Extract the [X, Y] coordinate from the center of the cell holding the provided text.  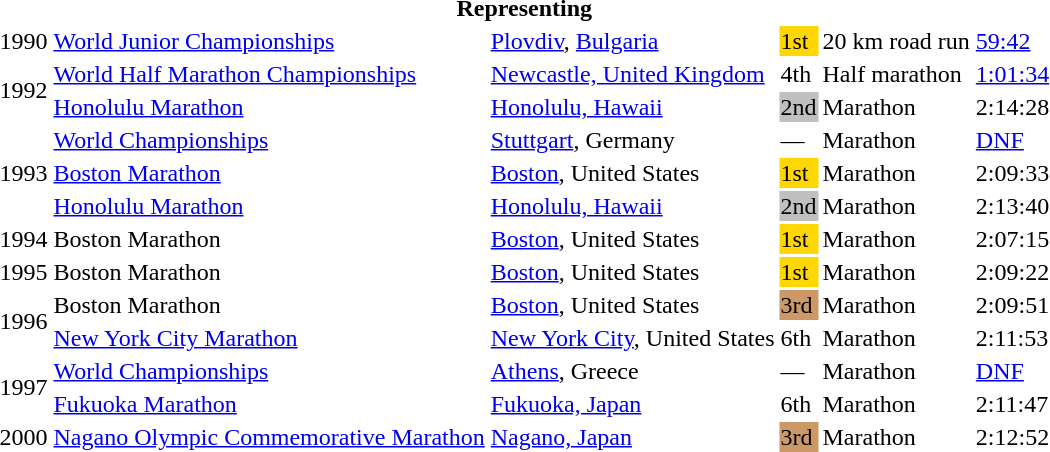
2:09:22 [1012, 272]
New York City, United States [632, 338]
World Junior Championships [269, 41]
2:09:51 [1012, 305]
2:11:53 [1012, 338]
Nagano, Japan [632, 437]
Nagano Olympic Commemorative Marathon [269, 437]
2:07:15 [1012, 239]
Plovdiv, Bulgaria [632, 41]
2:12:52 [1012, 437]
1:01:34 [1012, 74]
Half marathon [896, 74]
59:42 [1012, 41]
Fukuoka Marathon [269, 404]
Athens, Greece [632, 371]
20 km road run [896, 41]
World Half Marathon Championships [269, 74]
Newcastle, United Kingdom [632, 74]
New York City Marathon [269, 338]
2:09:33 [1012, 173]
Stuttgart, Germany [632, 140]
4th [798, 74]
2:13:40 [1012, 206]
Fukuoka, Japan [632, 404]
2:14:28 [1012, 107]
2:11:47 [1012, 404]
